Provide the [X, Y] coordinate of the cell's center where the given text is located.  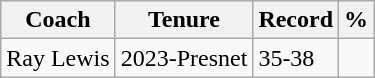
Coach [58, 20]
35-38 [296, 58]
2023-Presnet [184, 58]
Record [296, 20]
% [356, 20]
Ray Lewis [58, 58]
Tenure [184, 20]
